Return (x, y) of the center of cell containing provided text 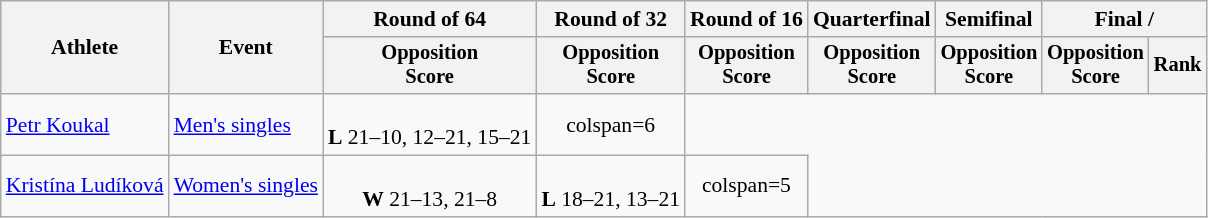
Rank (1178, 66)
Event (246, 48)
Quarterfinal (872, 19)
Men's singles (246, 124)
L 21–10, 12–21, 15–21 (430, 124)
Petr Koukal (85, 124)
Round of 16 (746, 19)
Final / (1124, 19)
Round of 32 (610, 19)
Semifinal (990, 19)
W 21–13, 21–8 (430, 186)
L 18–21, 13–21 (610, 186)
Kristína Ludíková (85, 186)
colspan=5 (746, 186)
colspan=6 (610, 124)
Athlete (85, 48)
Women's singles (246, 186)
Round of 64 (430, 19)
